Scan for the cell matching the given text and deliver its [X, Y] coordinate at center. 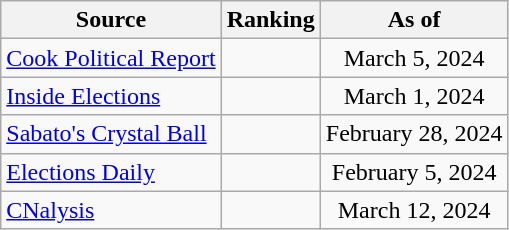
Source [111, 20]
Inside Elections [111, 96]
March 12, 2024 [414, 210]
Cook Political Report [111, 58]
March 1, 2024 [414, 96]
Ranking [270, 20]
Elections Daily [111, 172]
CNalysis [111, 210]
Sabato's Crystal Ball [111, 134]
March 5, 2024 [414, 58]
As of [414, 20]
February 28, 2024 [414, 134]
February 5, 2024 [414, 172]
